Identify which cell holds the provided text, then report its (X, Y) central coordinate. 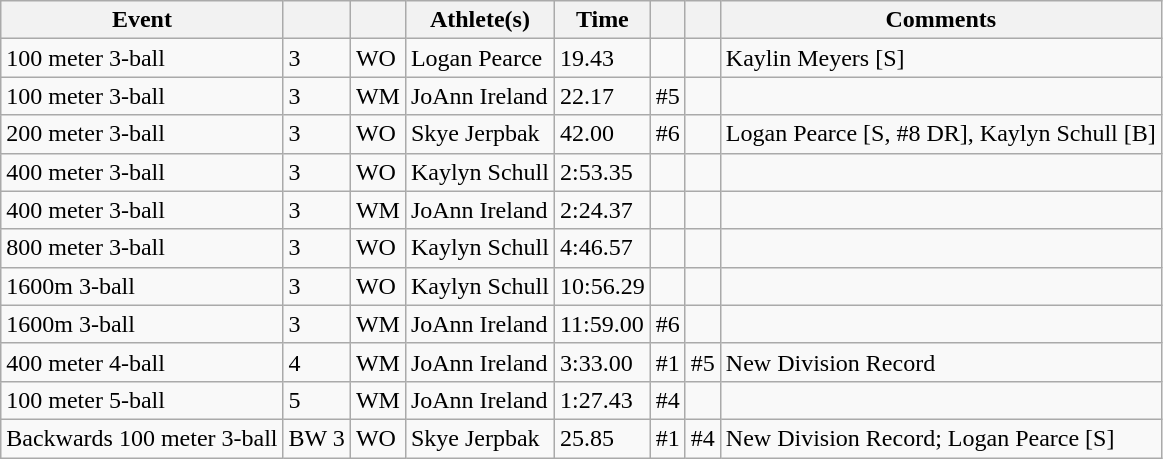
BW 3 (316, 438)
Time (602, 20)
New Division Record (940, 362)
Kaylin Meyers [S] (940, 58)
Comments (940, 20)
4:46.57 (602, 248)
Logan Pearce (480, 58)
42.00 (602, 134)
100 meter 5-ball (142, 400)
Backwards 100 meter 3-ball (142, 438)
25.85 (602, 438)
Logan Pearce [S, #8 DR], Kaylyn Schull [B] (940, 134)
400 meter 4-ball (142, 362)
New Division Record; Logan Pearce [S] (940, 438)
10:56.29 (602, 286)
11:59.00 (602, 324)
5 (316, 400)
200 meter 3-ball (142, 134)
Event (142, 20)
3:33.00 (602, 362)
2:24.37 (602, 210)
19.43 (602, 58)
2:53.35 (602, 172)
Athlete(s) (480, 20)
22.17 (602, 96)
4 (316, 362)
1:27.43 (602, 400)
800 meter 3-ball (142, 248)
